Provide the [X, Y] coordinate of the cell's center where the given text is located.  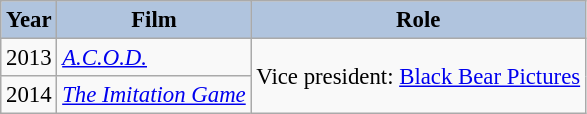
Year [29, 20]
2014 [29, 95]
Vice president: Black Bear Pictures [418, 76]
2013 [29, 58]
Role [418, 20]
A.C.O.D. [154, 58]
The Imitation Game [154, 95]
Film [154, 20]
